Scan for the cell matching the given text and deliver its [x, y] coordinate at center. 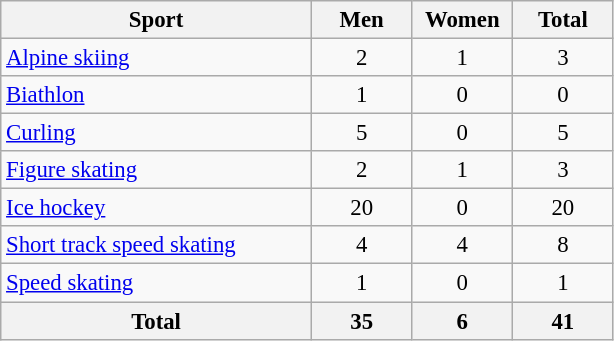
Biathlon [156, 95]
41 [564, 321]
8 [564, 245]
Short track speed skating [156, 245]
Women [462, 20]
Curling [156, 133]
Alpine skiing [156, 58]
Men [362, 20]
Figure skating [156, 170]
6 [462, 321]
35 [362, 321]
Speed skating [156, 283]
Ice hockey [156, 208]
Sport [156, 20]
